Extract the (x, y) coordinate from the center of the cell holding the provided text.  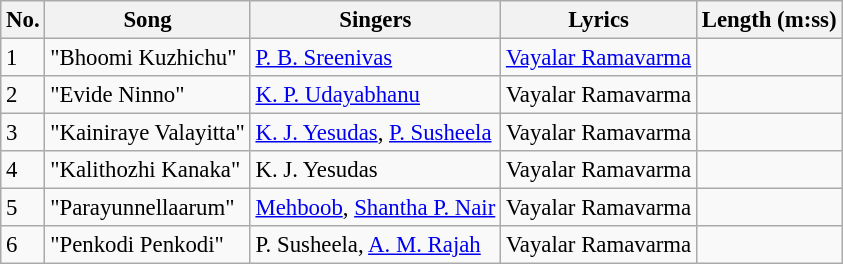
5 (23, 208)
Lyrics (599, 20)
Song (148, 20)
No. (23, 20)
"Penkodi Penkodi" (148, 245)
K. P. Udayabhanu (375, 95)
"Bhoomi Kuzhichu" (148, 58)
K. J. Yesudas (375, 170)
4 (23, 170)
2 (23, 95)
3 (23, 133)
K. J. Yesudas, P. Susheela (375, 133)
Mehboob, Shantha P. Nair (375, 208)
"Kainiraye Valayitta" (148, 133)
Singers (375, 20)
P. Susheela, A. M. Rajah (375, 245)
Length (m:ss) (768, 20)
"Evide Ninno" (148, 95)
"Kalithozhi Kanaka" (148, 170)
P. B. Sreenivas (375, 58)
"Parayunnellaarum" (148, 208)
1 (23, 58)
6 (23, 245)
